Provide the [X, Y] coordinate of the cell's center where the given text is located.  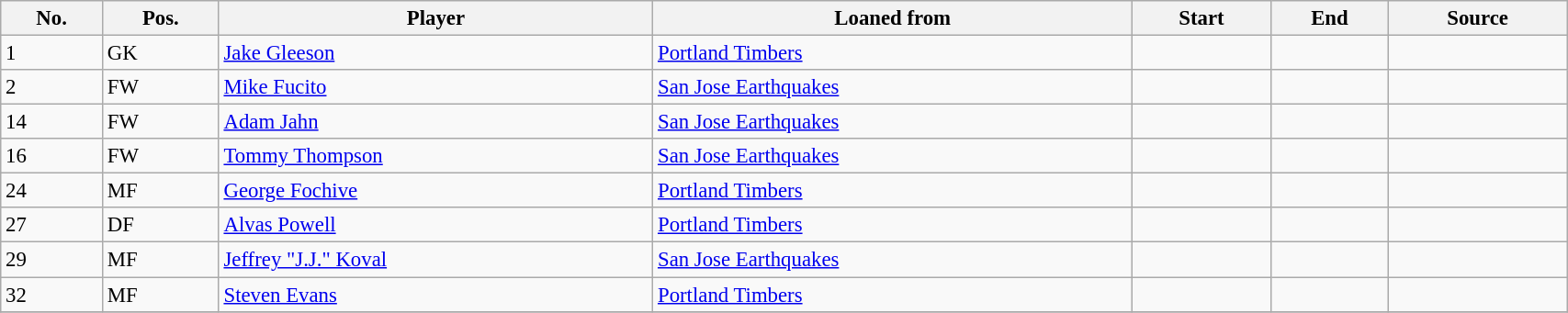
Jeffrey "J.J." Koval [435, 260]
16 [51, 156]
Tommy Thompson [435, 156]
No. [51, 18]
27 [51, 225]
Player [435, 18]
Steven Evans [435, 295]
GK [162, 53]
Pos. [162, 18]
End [1329, 18]
Start [1201, 18]
32 [51, 295]
DF [162, 225]
24 [51, 191]
14 [51, 122]
Jake Gleeson [435, 53]
Adam Jahn [435, 122]
29 [51, 260]
Source [1478, 18]
Alvas Powell [435, 225]
Loaned from [893, 18]
2 [51, 87]
Mike Fucito [435, 87]
1 [51, 53]
George Fochive [435, 191]
